For the text-containing cell, return its midpoint in (x, y) coordinate format. 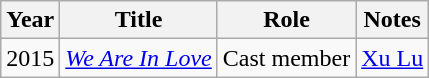
2015 (30, 58)
Cast member (286, 58)
Notes (392, 20)
Year (30, 20)
Xu Lu (392, 58)
Role (286, 20)
Title (138, 20)
We Are In Love (138, 58)
